Determine the [x, y] coordinate at the center of the cell enclosing the given text.  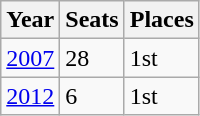
Places [162, 20]
6 [92, 96]
2012 [30, 96]
Seats [92, 20]
28 [92, 58]
2007 [30, 58]
Year [30, 20]
